Provide the [x, y] coordinate of the cell's center where the given text is located.  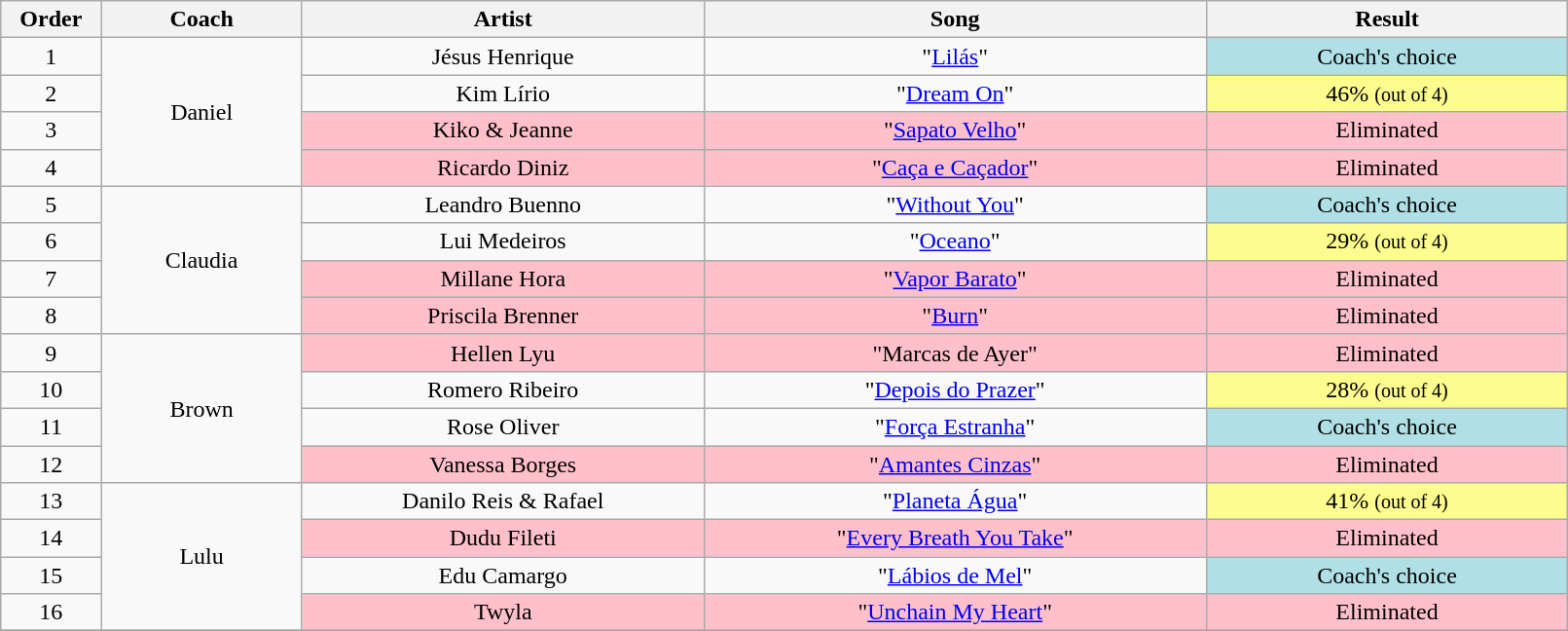
Order [51, 19]
Daniel [201, 112]
"Without You" [955, 204]
"Marcas de Ayer" [955, 353]
"Caça e Caçador" [955, 167]
"Dream On" [955, 93]
Brown [201, 408]
"Unchain My Heart" [955, 612]
4 [51, 167]
Artist [502, 19]
Claudia [201, 260]
7 [51, 278]
Danilo Reis & Rafael [502, 501]
8 [51, 315]
Millane Hora [502, 278]
Kim Lírio [502, 93]
28% (out of 4) [1387, 390]
"Every Breath You Take" [955, 538]
Coach [201, 19]
Leandro Buenno [502, 204]
Twyla [502, 612]
9 [51, 353]
Lui Medeiros [502, 241]
Vanessa Borges [502, 464]
3 [51, 130]
Hellen Lyu [502, 353]
6 [51, 241]
Jésus Henrique [502, 56]
15 [51, 575]
Song [955, 19]
Edu Camargo [502, 575]
11 [51, 427]
5 [51, 204]
12 [51, 464]
"Amantes Cinzas" [955, 464]
46% (out of 4) [1387, 93]
Ricardo Diniz [502, 167]
Result [1387, 19]
10 [51, 390]
"Vapor Barato" [955, 278]
"Sapato Velho" [955, 130]
"Lilás" [955, 56]
"Força Estranha" [955, 427]
Lulu [201, 557]
13 [51, 501]
"Depois do Prazer" [955, 390]
"Oceano" [955, 241]
41% (out of 4) [1387, 501]
16 [51, 612]
Romero Ribeiro [502, 390]
1 [51, 56]
"Burn" [955, 315]
Kiko & Jeanne [502, 130]
Priscila Brenner [502, 315]
Dudu Fileti [502, 538]
Rose Oliver [502, 427]
14 [51, 538]
2 [51, 93]
"Lábios de Mel" [955, 575]
"Planeta Água" [955, 501]
29% (out of 4) [1387, 241]
